Output the (x, y) coordinate of the center of the cell containing the given text.  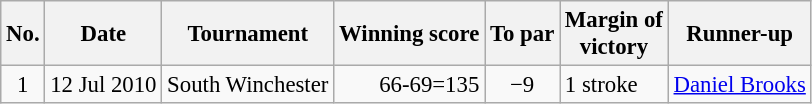
No. (23, 34)
−9 (522, 85)
1 stroke (614, 85)
Winning score (410, 34)
Date (104, 34)
To par (522, 34)
South Winchester (248, 85)
Tournament (248, 34)
66-69=135 (410, 85)
Daniel Brooks (740, 85)
1 (23, 85)
Margin ofvictory (614, 34)
12 Jul 2010 (104, 85)
Runner-up (740, 34)
